Output the [x, y] coordinate of the center of the cell containing the given text.  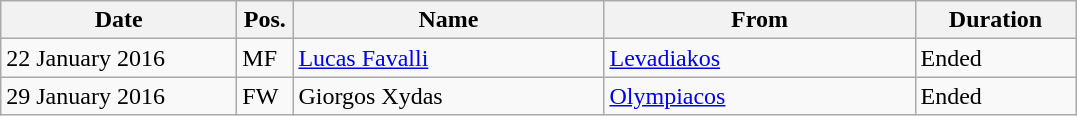
FW [265, 96]
Giorgos Xydas [448, 96]
Name [448, 20]
Levadiakos [760, 58]
Duration [996, 20]
Pos. [265, 20]
22 January 2016 [119, 58]
Olympiacos [760, 96]
From [760, 20]
Date [119, 20]
MF [265, 58]
29 January 2016 [119, 96]
Lucas Favalli [448, 58]
